Return (x, y) of the center of cell containing provided text 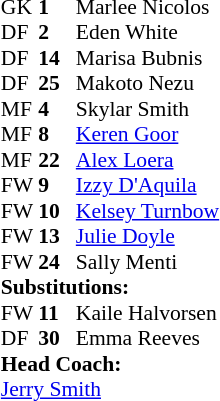
Alex Loera (148, 160)
8 (57, 135)
30 (57, 339)
Head Coach: (110, 364)
14 (57, 58)
13 (57, 237)
Kelsey Turnbow (148, 211)
4 (57, 109)
Skylar Smith (148, 109)
Emma Reeves (148, 339)
Julie Doyle (148, 237)
Izzy D'Aquila (148, 185)
Substitutions: (110, 287)
10 (57, 211)
11 (57, 313)
Marisa Bubnis (148, 58)
Eden White (148, 33)
2 (57, 33)
24 (57, 262)
Keren Goor (148, 135)
Sally Menti (148, 262)
22 (57, 160)
25 (57, 83)
Kaile Halvorsen (148, 313)
9 (57, 185)
Makoto Nezu (148, 83)
